For the text-containing cell, return its midpoint in (X, Y) coordinate format. 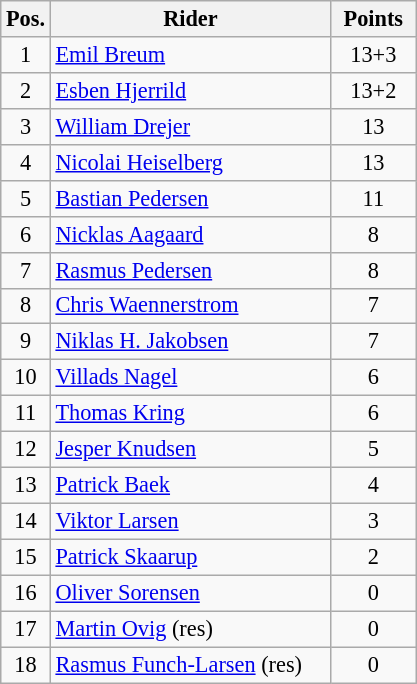
Nicklas Aagaard (190, 234)
Chris Waennerstrom (190, 306)
Bastian Pedersen (190, 198)
18 (26, 665)
Oliver Sorensen (190, 593)
Emil Breum (190, 55)
9 (26, 342)
15 (26, 557)
Patrick Baek (190, 485)
Niklas H. Jakobsen (190, 342)
13+2 (374, 90)
Rider (190, 19)
Thomas Kring (190, 414)
Pos. (26, 19)
Rasmus Pedersen (190, 270)
Points (374, 19)
Villads Nagel (190, 378)
William Drejer (190, 126)
13+3 (374, 55)
Patrick Skaarup (190, 557)
Martin Ovig (res) (190, 629)
14 (26, 521)
Jesper Knudsen (190, 450)
16 (26, 593)
12 (26, 450)
Esben Hjerrild (190, 90)
1 (26, 55)
Viktor Larsen (190, 521)
Nicolai Heiselberg (190, 162)
17 (26, 629)
Rasmus Funch-Larsen (res) (190, 665)
10 (26, 378)
